Provide the [X, Y] coordinate of the cell's center where the given text is located.  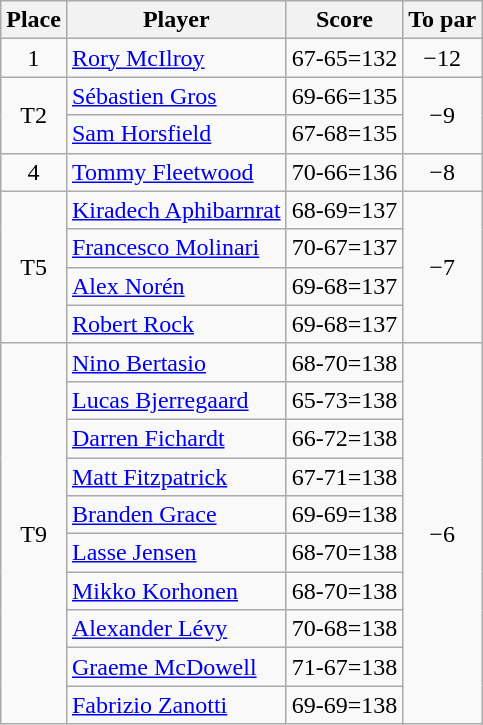
Score [344, 20]
Rory McIlroy [176, 58]
Lucas Bjerregaard [176, 400]
70-67=137 [344, 248]
4 [34, 172]
To par [442, 20]
71-67=138 [344, 667]
Nino Bertasio [176, 362]
Graeme McDowell [176, 667]
Sébastien Gros [176, 96]
Mikko Korhonen [176, 591]
66-72=138 [344, 438]
T2 [34, 115]
67-65=132 [344, 58]
Robert Rock [176, 324]
1 [34, 58]
70-66=136 [344, 172]
−12 [442, 58]
−7 [442, 267]
70-68=138 [344, 629]
69-66=135 [344, 96]
65-73=138 [344, 400]
Lasse Jensen [176, 553]
68-69=137 [344, 210]
−8 [442, 172]
Player [176, 20]
T9 [34, 534]
Sam Horsfield [176, 134]
Fabrizio Zanotti [176, 705]
−6 [442, 534]
Kiradech Aphibarnrat [176, 210]
−9 [442, 115]
Alexander Lévy [176, 629]
67-71=138 [344, 477]
Darren Fichardt [176, 438]
Matt Fitzpatrick [176, 477]
67-68=135 [344, 134]
T5 [34, 267]
Place [34, 20]
Branden Grace [176, 515]
Francesco Molinari [176, 248]
Tommy Fleetwood [176, 172]
Alex Norén [176, 286]
